Return [X, Y] of the center of cell containing provided text 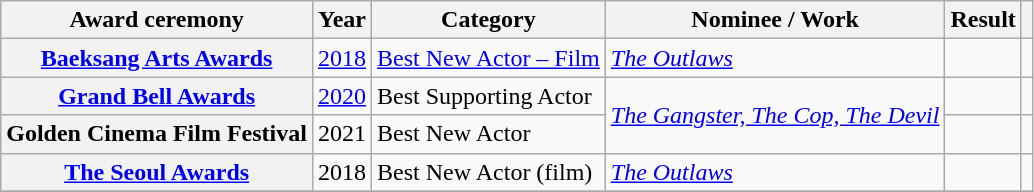
Award ceremony [157, 20]
Result [983, 20]
Nominee / Work [775, 20]
Best New Actor – Film [489, 58]
The Seoul Awards [157, 172]
Baeksang Arts Awards [157, 58]
Best Supporting Actor [489, 96]
Grand Bell Awards [157, 96]
Category [489, 20]
2021 [342, 134]
The Gangster, The Cop, The Devil [775, 115]
Best New Actor (film) [489, 172]
Golden Cinema Film Festival [157, 134]
Best New Actor [489, 134]
2020 [342, 96]
Year [342, 20]
